Identify which cell holds the provided text, then report its [X, Y] central coordinate. 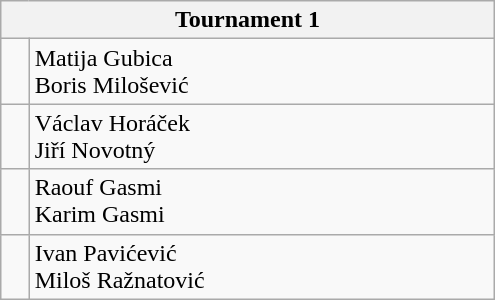
Matija GubicaBoris Milošević [262, 72]
Raouf GasmiKarim Gasmi [262, 202]
Tournament 1 [248, 20]
Ivan PavićevićMiloš Ražnatović [262, 266]
Václav HoráčekJiří Novotný [262, 136]
